Provide the [X, Y] coordinate of the cell's center where the given text is located.  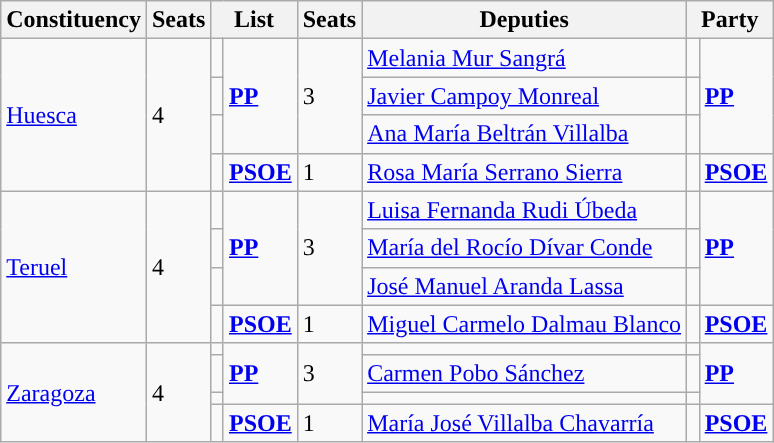
Ana María Beltrán Villalba [524, 134]
Party [730, 20]
Rosa María Serrano Sierra [524, 172]
Luisa Fernanda Rudi Úbeda [524, 210]
Carmen Pobo Sánchez [524, 373]
Miguel Carmelo Dalmau Blanco [524, 324]
Teruel [74, 267]
María José Villalba Chavarría [524, 423]
Constituency [74, 20]
María del Rocío Dívar Conde [524, 248]
Zaragoza [74, 392]
Javier Campoy Monreal [524, 96]
List [254, 20]
Huesca [74, 115]
Melania Mur Sangrá [524, 58]
José Manuel Aranda Lassa [524, 286]
Deputies [524, 20]
